Detect which cell encompasses the target text, then output its (X, Y) center coordinate. 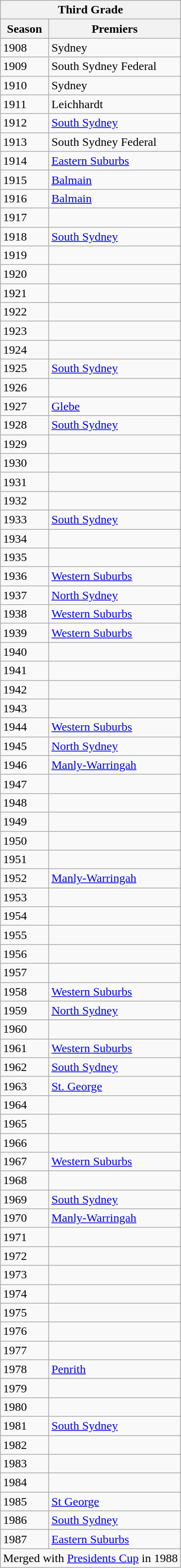
1980 (25, 1407)
1949 (25, 821)
1922 (25, 312)
1940 (25, 652)
1966 (25, 1142)
1926 (25, 387)
Merged with Presidents Cup in 1988 (90, 1558)
1909 (25, 66)
1930 (25, 463)
1933 (25, 519)
1956 (25, 954)
1965 (25, 1124)
1927 (25, 406)
1924 (25, 350)
1958 (25, 992)
1985 (25, 1502)
Third Grade (90, 10)
1974 (25, 1294)
1975 (25, 1313)
1912 (25, 123)
1914 (25, 161)
1919 (25, 255)
1984 (25, 1483)
1911 (25, 104)
1928 (25, 425)
1910 (25, 85)
1944 (25, 727)
1923 (25, 331)
1915 (25, 180)
1972 (25, 1256)
1931 (25, 482)
1979 (25, 1388)
1968 (25, 1181)
1960 (25, 1029)
1932 (25, 501)
1934 (25, 538)
1948 (25, 803)
Leichhardt (115, 104)
1987 (25, 1539)
1951 (25, 860)
1977 (25, 1350)
1946 (25, 765)
1941 (25, 671)
1957 (25, 973)
1916 (25, 198)
1955 (25, 935)
1976 (25, 1331)
Season (25, 29)
1935 (25, 558)
1970 (25, 1218)
1918 (25, 237)
St George (115, 1502)
1971 (25, 1237)
Penrith (115, 1369)
1921 (25, 293)
1913 (25, 142)
1942 (25, 690)
1953 (25, 897)
1947 (25, 784)
1983 (25, 1464)
1978 (25, 1369)
1964 (25, 1105)
1973 (25, 1275)
1963 (25, 1086)
1938 (25, 614)
Premiers (115, 29)
1920 (25, 274)
1939 (25, 633)
1969 (25, 1199)
1929 (25, 444)
1982 (25, 1445)
1962 (25, 1067)
1950 (25, 841)
1986 (25, 1520)
1967 (25, 1162)
1952 (25, 878)
1959 (25, 1010)
1981 (25, 1426)
Glebe (115, 406)
1961 (25, 1048)
1954 (25, 916)
1937 (25, 595)
1925 (25, 369)
1917 (25, 217)
1943 (25, 708)
1936 (25, 576)
St. George (115, 1086)
1908 (25, 48)
1945 (25, 746)
